Return the (X, Y) coordinate for the center point of the cell that contains the specified text.  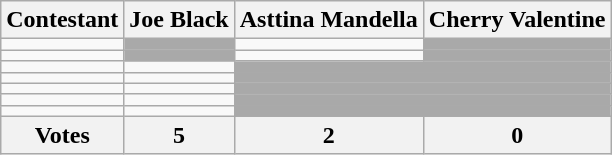
Joe Black (179, 20)
0 (517, 135)
Asttina Mandella (328, 20)
Cherry Valentine (517, 20)
Votes (62, 135)
Contestant (62, 20)
5 (179, 135)
2 (328, 135)
